Identify which cell holds the provided text, then report its (X, Y) central coordinate. 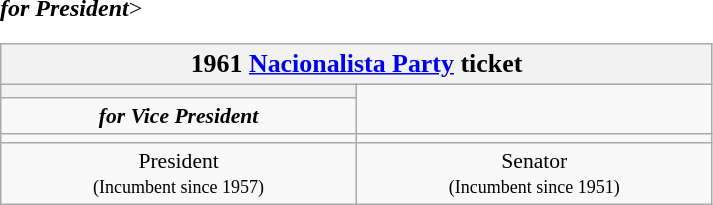
Senator(Incumbent since 1951) (534, 174)
for Vice President (179, 116)
1961 Nacionalista Party ticket (356, 64)
President(Incumbent since 1957) (179, 174)
